Provide the (x, y) coordinate of the cell's center where the given text is located.  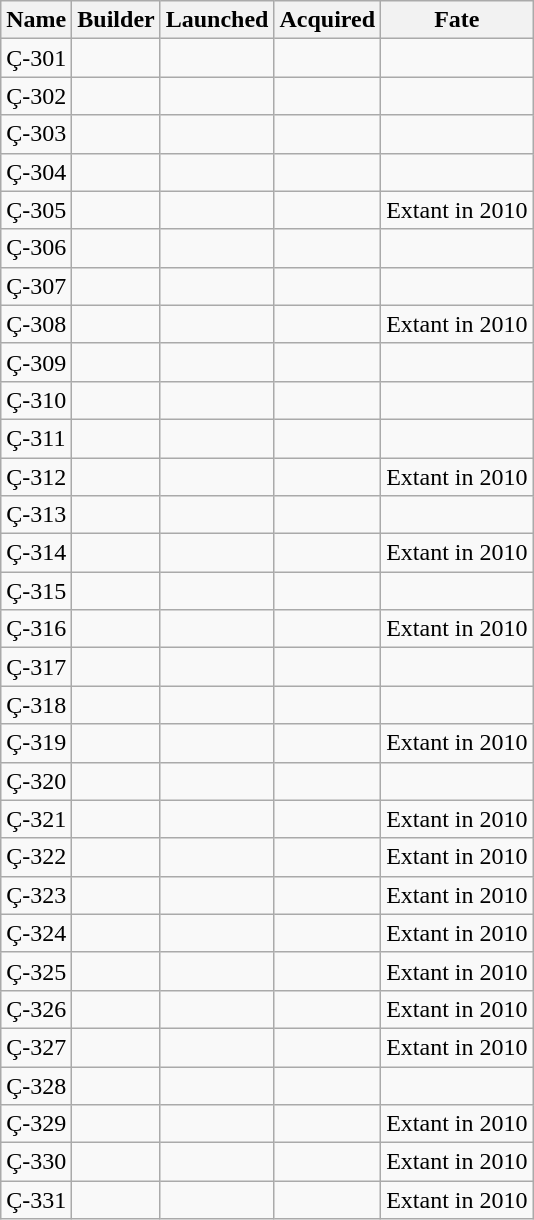
Ç-303 (36, 134)
Ç-316 (36, 629)
Ç-312 (36, 477)
Ç-330 (36, 1162)
Ç-319 (36, 743)
Ç-313 (36, 515)
Ç-329 (36, 1124)
Ç-309 (36, 362)
Ç-331 (36, 1200)
Ç-301 (36, 58)
Ç-304 (36, 172)
Ç-307 (36, 286)
Ç-322 (36, 857)
Ç-324 (36, 933)
Ç-325 (36, 971)
Builder (116, 20)
Ç-327 (36, 1047)
Ç-308 (36, 324)
Ç-326 (36, 1009)
Ç-328 (36, 1085)
Ç-306 (36, 248)
Ç-320 (36, 781)
Fate (457, 20)
Ç-311 (36, 438)
Ç-305 (36, 210)
Ç-310 (36, 400)
Ç-315 (36, 591)
Ç-318 (36, 705)
Ç-317 (36, 667)
Ç-302 (36, 96)
Ç-323 (36, 895)
Ç-314 (36, 553)
Launched (217, 20)
Name (36, 20)
Acquired (328, 20)
Ç-321 (36, 819)
